For the text-containing cell, return its midpoint in [X, Y] coordinate format. 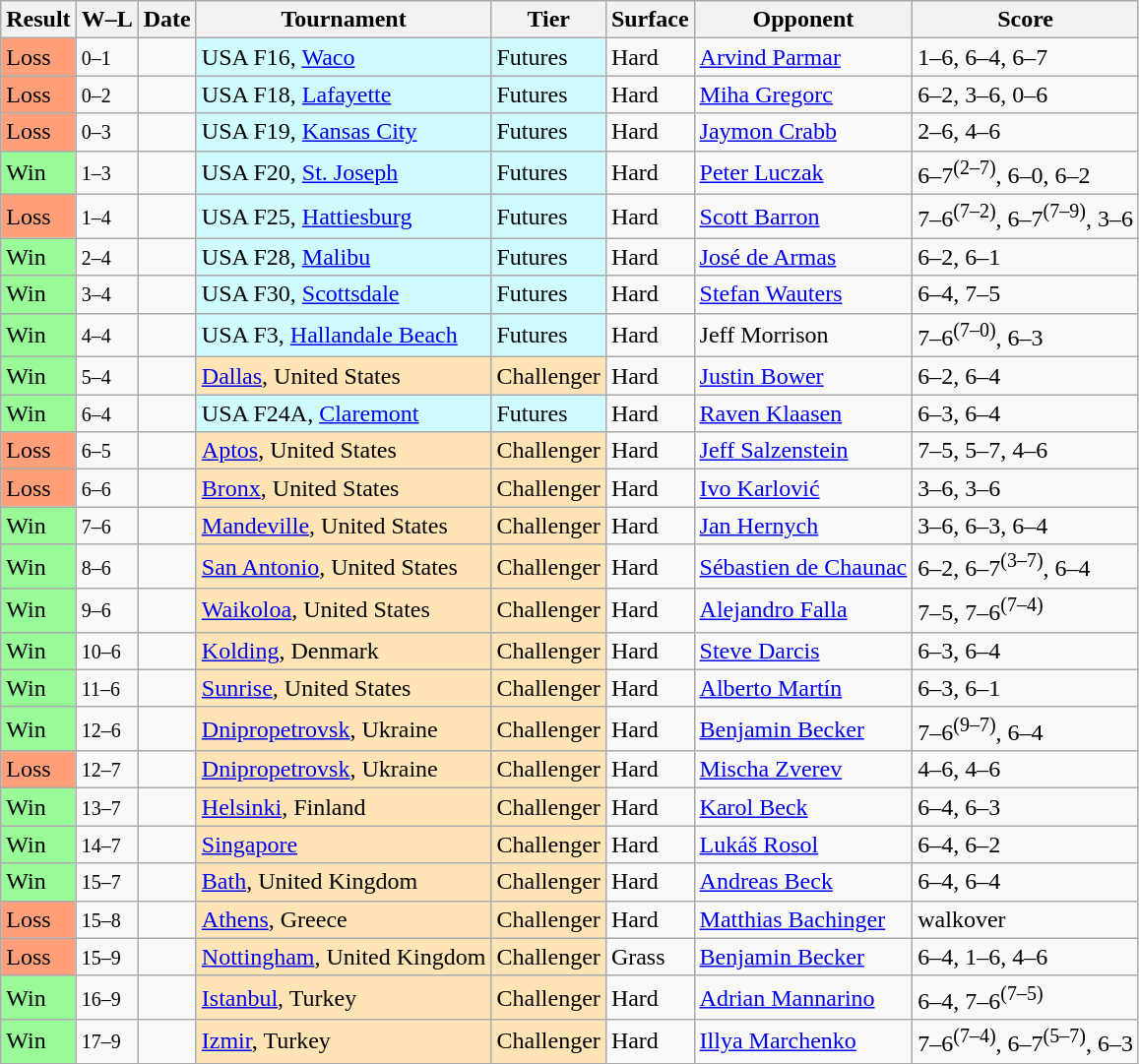
Justin Bower [803, 376]
6–4, 6–4 [1026, 882]
Dallas, United States [344, 376]
USA F18, Lafayette [344, 94]
Aptos, United States [344, 451]
7–6(9–7), 6–4 [1026, 728]
Matthias Bachinger [803, 919]
4–4 [106, 335]
6–4, 6–2 [1026, 845]
6–4, 6–3 [1026, 807]
USA F24A, Claremont [344, 413]
2–6, 4–6 [1026, 132]
Tournament [344, 20]
1–3 [106, 173]
10–6 [106, 651]
José de Armas [803, 257]
Sébastien de Chaunac [803, 567]
Lukáš Rosol [803, 845]
USA F16, Waco [344, 57]
2–4 [106, 257]
0–1 [106, 57]
USA F20, St. Joseph [344, 173]
Jeff Salzenstein [803, 451]
Singapore [344, 845]
Opponent [803, 20]
USA F3, Hallandale Beach [344, 335]
Bath, United Kingdom [344, 882]
6–7(2–7), 6–0, 6–2 [1026, 173]
Jeff Morrison [803, 335]
6–6 [106, 488]
6–2, 6–4 [1026, 376]
Alberto Martín [803, 688]
USA F25, Hattiesburg [344, 217]
walkover [1026, 919]
17–9 [106, 1041]
0–3 [106, 132]
Andreas Beck [803, 882]
Istanbul, Turkey [344, 998]
7–5, 5–7, 4–6 [1026, 451]
Scott Barron [803, 217]
8–6 [106, 567]
7–6(7–4), 6–7(5–7), 6–3 [1026, 1041]
Kolding, Denmark [344, 651]
3–4 [106, 294]
Miha Gregorc [803, 94]
5–4 [106, 376]
Tier [548, 20]
3–6, 3–6 [1026, 488]
Athens, Greece [344, 919]
1–6, 6–4, 6–7 [1026, 57]
Ivo Karlović [803, 488]
16–9 [106, 998]
6–4, 1–6, 4–6 [1026, 957]
USA F30, Scottsdale [344, 294]
6–3, 6–1 [1026, 688]
13–7 [106, 807]
Arvind Parmar [803, 57]
Score [1026, 20]
Mandeville, United States [344, 526]
Karol Beck [803, 807]
Mischa Zverev [803, 770]
4–6, 4–6 [1026, 770]
6–4, 7–6(7–5) [1026, 998]
USA F19, Kansas City [344, 132]
6–4, 7–5 [1026, 294]
Grass [650, 957]
Raven Klaasen [803, 413]
12–6 [106, 728]
Nottingham, United Kingdom [344, 957]
12–7 [106, 770]
Adrian Mannarino [803, 998]
14–7 [106, 845]
Izmir, Turkey [344, 1041]
7–6(7–2), 6–7(7–9), 3–6 [1026, 217]
Illya Marchenko [803, 1041]
9–6 [106, 610]
15–8 [106, 919]
Result [38, 20]
Peter Luczak [803, 173]
0–2 [106, 94]
6–2, 6–7(3–7), 6–4 [1026, 567]
Jaymon Crabb [803, 132]
15–9 [106, 957]
Date [167, 20]
Stefan Wauters [803, 294]
Surface [650, 20]
6–5 [106, 451]
6–2, 6–1 [1026, 257]
Steve Darcis [803, 651]
7–6(7–0), 6–3 [1026, 335]
1–4 [106, 217]
Helsinki, Finland [344, 807]
15–7 [106, 882]
USA F28, Malibu [344, 257]
Bronx, United States [344, 488]
6–2, 3–6, 0–6 [1026, 94]
3–6, 6–3, 6–4 [1026, 526]
7–6 [106, 526]
7–5, 7–6(7–4) [1026, 610]
Waikoloa, United States [344, 610]
11–6 [106, 688]
Jan Hernych [803, 526]
San Antonio, United States [344, 567]
Alejandro Falla [803, 610]
6–4 [106, 413]
W–L [106, 20]
Sunrise, United States [344, 688]
